Find where the given text appears and provide that cell's center as (x, y) coordinate. 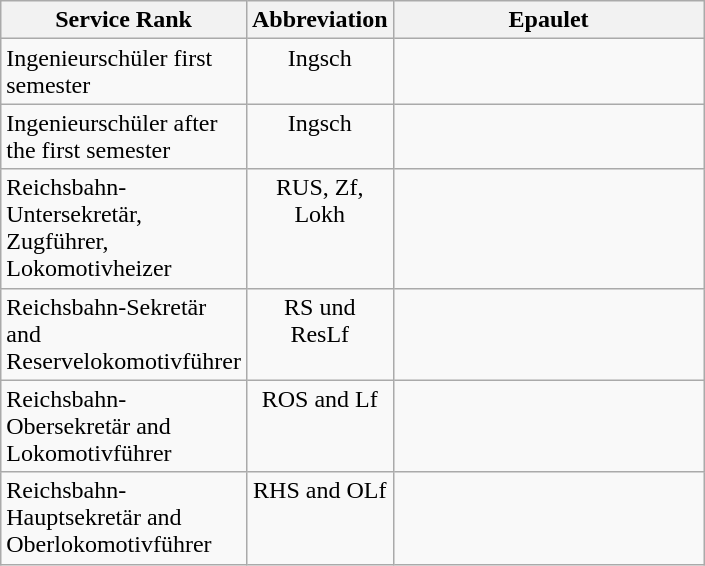
Abbreviation (320, 20)
Epaulet (548, 20)
Reichsbahn-Sekretär and Reservelokomotivführer (124, 334)
Reichsbahn-Obersekretär and Lokomotivführer (124, 426)
Ingenieurschüler first semester (124, 72)
RS und ResLf (320, 334)
ROS and Lf (320, 426)
RUS, Zf, Lokh (320, 228)
Reichsbahn-Untersekretär, Zugführer, Lokomotivheizer (124, 228)
Ingenieurschüler after the first semester (124, 136)
RHS and OLf (320, 518)
Service Rank (124, 20)
Reichsbahn-Hauptsekretär and Oberlokomotivführer (124, 518)
